Extract the (x, y) coordinate from the center of the cell holding the provided text.  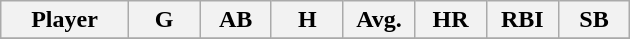
AB (236, 20)
SB (594, 20)
Player (64, 20)
G (164, 20)
H (307, 20)
HR (451, 20)
RBI (522, 20)
Avg. (379, 20)
